From the cell containing the given text, extract its center point as (X, Y) coordinate. 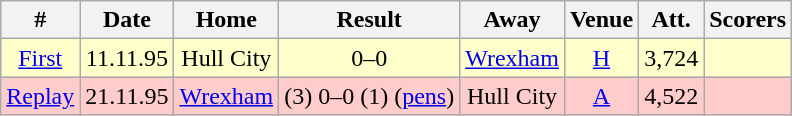
Replay (40, 96)
11.11.95 (127, 58)
Result (370, 20)
4,522 (672, 96)
(3) 0–0 (1) (pens) (370, 96)
Venue (601, 20)
Scorers (748, 20)
Date (127, 20)
21.11.95 (127, 96)
A (601, 96)
# (40, 20)
Home (226, 20)
Att. (672, 20)
Away (512, 20)
First (40, 58)
0–0 (370, 58)
3,724 (672, 58)
H (601, 58)
